Pinpoint the cell where the given text exists, returning its (x, y) midpoint coordinate. 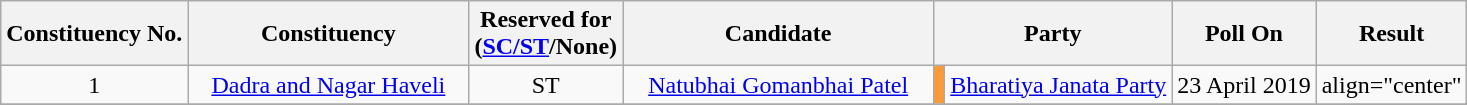
Natubhai Gomanbhai Patel (778, 85)
1 (94, 85)
Reserved for(SC/ST/None) (546, 34)
align="center" (1392, 85)
Poll On (1244, 34)
Result (1392, 34)
Party (1053, 34)
Bharatiya Janata Party (1058, 85)
23 April 2019 (1244, 85)
Constituency No. (94, 34)
Dadra and Nagar Haveli (328, 85)
Candidate (778, 34)
ST (546, 85)
Constituency (328, 34)
